Provide the [X, Y] coordinate of the cell's center where the given text is located.  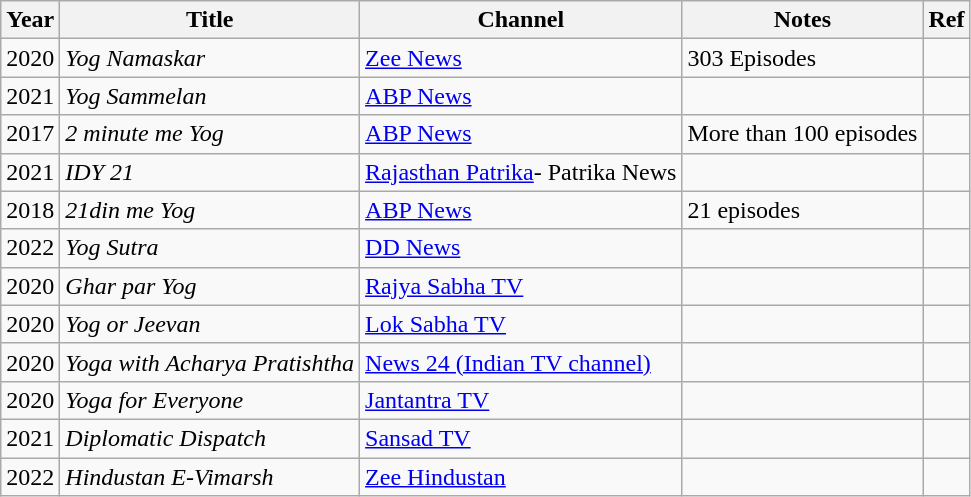
Zee Hindustan [521, 477]
Yog Namaskar [210, 58]
Rajya Sabha TV [521, 286]
Yoga with Acharya Pratishtha [210, 362]
Year [30, 20]
303 Episodes [802, 58]
More than 100 episodes [802, 134]
Hindustan E-Vimarsh [210, 477]
21 episodes [802, 210]
Yog Sammelan [210, 96]
Ref [946, 20]
21din me Yog [210, 210]
Zee News [521, 58]
2017 [30, 134]
2018 [30, 210]
Diplomatic Dispatch [210, 438]
DD News [521, 248]
Yoga for Everyone [210, 400]
Lok Sabha TV [521, 324]
Title [210, 20]
Channel [521, 20]
News 24 (Indian TV channel) [521, 362]
Ghar par Yog [210, 286]
Yog or Jeevan [210, 324]
Yog Sutra [210, 248]
IDY 21 [210, 172]
Notes [802, 20]
Rajasthan Patrika- Patrika News [521, 172]
Sansad TV [521, 438]
Jantantra TV [521, 400]
2 minute me Yog [210, 134]
